For the text-containing cell, return its midpoint in [X, Y] coordinate format. 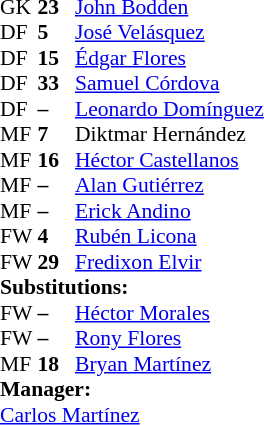
4 [57, 237]
Manager: [132, 389]
16 [57, 160]
Leonardo Domínguez [170, 109]
29 [57, 262]
5 [57, 33]
Fredixon Elvir [170, 262]
Rubén Licona [170, 237]
Alan Gutiérrez [170, 185]
Édgar Flores [170, 58]
Samuel Córdova [170, 83]
18 [57, 364]
Héctor Castellanos [170, 160]
33 [57, 83]
15 [57, 58]
Diktmar Hernández [170, 135]
Bryan Martínez [170, 364]
Substitutions: [132, 287]
Rony Flores [170, 339]
7 [57, 135]
Erick Andino [170, 211]
Héctor Morales [170, 313]
José Velásquez [170, 33]
